Capture the cell that displays the provided text and extract its [x, y] central coordinate. 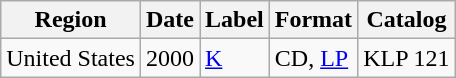
Format [313, 20]
Catalog [407, 20]
2000 [170, 58]
Region [71, 20]
Label [235, 20]
K [235, 58]
KLP 121 [407, 58]
CD, LP [313, 58]
Date [170, 20]
United States [71, 58]
